Pinpoint the cell where the given text exists, returning its (X, Y) midpoint coordinate. 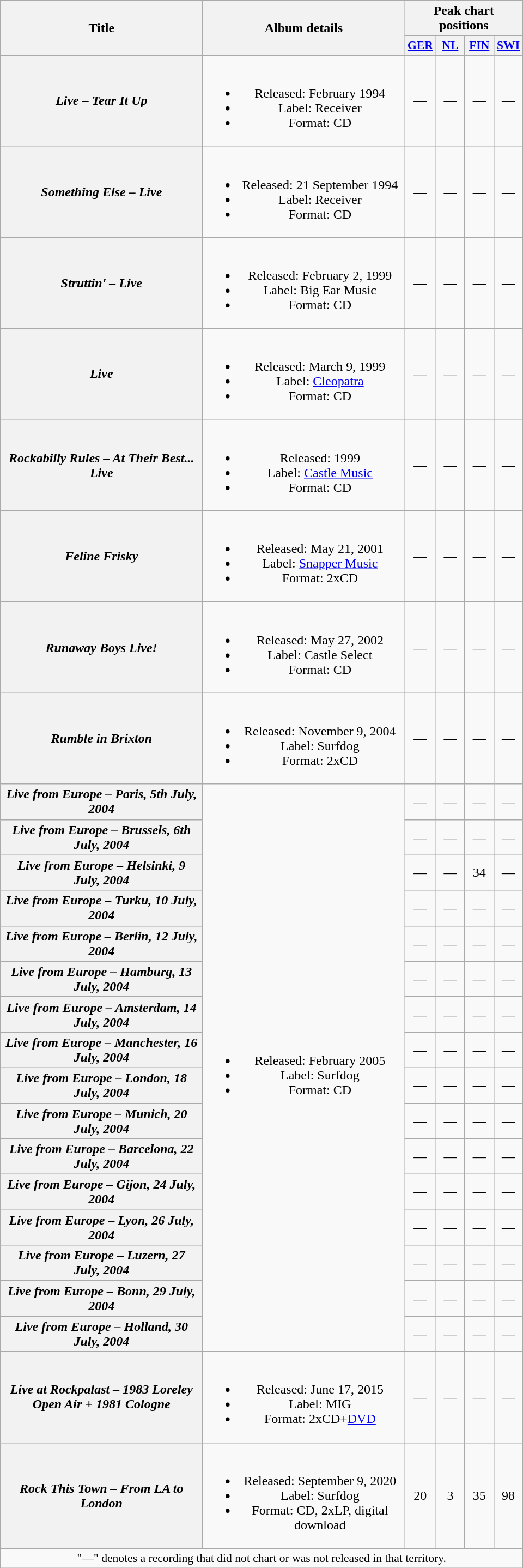
NL (450, 46)
Live from Europe – Helsinki, 9 July, 2004 (101, 872)
Live from Europe – Turku, 10 July, 2004 (101, 908)
98 (508, 1495)
Runaway Boys Live! (101, 648)
Live from Europe – Berlin, 12 July, 2004 (101, 943)
Feline Frisky (101, 556)
Live from Europe – Luzern, 27 July, 2004 (101, 1263)
Peak chart positions (464, 19)
Live from Europe – Hamburg, 13 July, 2004 (101, 979)
FIN (479, 46)
Title (101, 28)
Released: February 2, 1999Label: Big Ear MusicFormat: CD (304, 284)
Rumble in Brixton (101, 738)
Released: November 9, 2004Label: SurfdogFormat: 2xCD (304, 738)
3 (450, 1495)
35 (479, 1495)
Live from Europe – Holland, 30 July, 2004 (101, 1334)
Live from Europe – Paris, 5th July, 2004 (101, 801)
Live from Europe – Bonn, 29 July, 2004 (101, 1299)
Struttin' – Live (101, 284)
Live from Europe – Brussels, 6th July, 2004 (101, 837)
Released: March 9, 1999Label: CleopatraFormat: CD (304, 374)
Rock This Town – From LA to London (101, 1495)
GER (421, 46)
Released: 21 September 1994Label: ReceiverFormat: CD (304, 192)
Rockabilly Rules – At Their Best... Live (101, 466)
Released: May 27, 2002Label: Castle SelectFormat: CD (304, 648)
Live from Europe – Barcelona, 22 July, 2004 (101, 1157)
Something Else – Live (101, 192)
Live – Tear It Up (101, 100)
Live from Europe – Amsterdam, 14 July, 2004 (101, 1014)
20 (421, 1495)
Released: February 2005Label: SurfdogFormat: CD (304, 1068)
Live from Europe – London, 18 July, 2004 (101, 1085)
Released: May 21, 2001Label: Snapper MusicFormat: 2xCD (304, 556)
Album details (304, 28)
Released: 1999Label: Castle MusicFormat: CD (304, 466)
Live from Europe – Munich, 20 July, 2004 (101, 1121)
Released: September 9, 2020Label: SurfdogFormat: CD, 2xLP, digital download (304, 1495)
Live (101, 374)
SWI (508, 46)
Released: June 17, 2015Label: MIGFormat: 2xCD+DVD (304, 1397)
"—" denotes a recording that did not chart or was not released in that territory. (261, 1558)
Live at Rockpalast – 1983 Loreley Open Air + 1981 Cologne (101, 1397)
Released: February 1994Label: ReceiverFormat: CD (304, 100)
34 (479, 872)
Live from Europe – Manchester, 16 July, 2004 (101, 1050)
Live from Europe – Lyon, 26 July, 2004 (101, 1228)
Live from Europe – Gijon, 24 July, 2004 (101, 1192)
